Provide the [X, Y] coordinate of the cell's center where the given text is located.  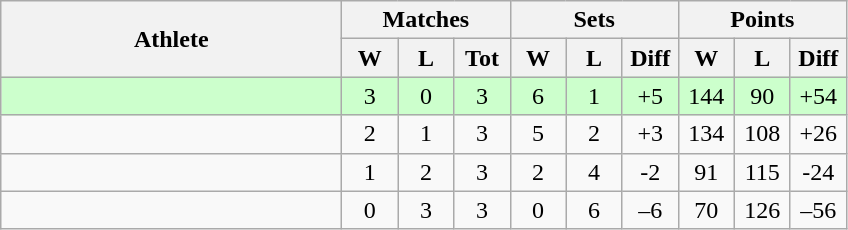
+54 [818, 96]
70 [706, 210]
+3 [650, 134]
Athlete [172, 39]
Sets [594, 20]
-24 [818, 172]
-2 [650, 172]
Matches [426, 20]
108 [762, 134]
+5 [650, 96]
5 [538, 134]
Tot [482, 58]
90 [762, 96]
+26 [818, 134]
–56 [818, 210]
126 [762, 210]
4 [594, 172]
115 [762, 172]
–6 [650, 210]
144 [706, 96]
91 [706, 172]
Points [762, 20]
134 [706, 134]
